Identify which cell holds the provided text, then report its (x, y) central coordinate. 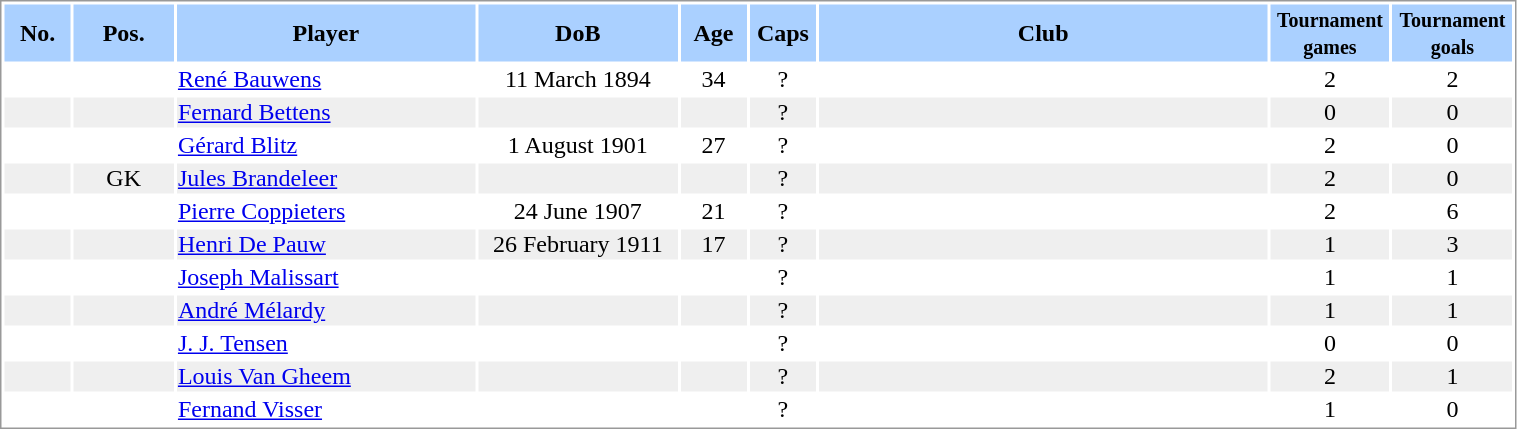
Gérard Blitz (326, 145)
Pierre Coppieters (326, 211)
Tournamentgames (1330, 32)
Player (326, 32)
René Bauwens (326, 79)
11 March 1894 (578, 79)
Fernand Visser (326, 409)
Caps (783, 32)
DoB (578, 32)
Age (713, 32)
Jules Brandeleer (326, 179)
J. J. Tensen (326, 343)
Tournamentgoals (1453, 32)
24 June 1907 (578, 211)
GK (124, 179)
3 (1453, 245)
34 (713, 79)
Pos. (124, 32)
Louis Van Gheem (326, 377)
No. (37, 32)
17 (713, 245)
Henri De Pauw (326, 245)
6 (1453, 211)
1 August 1901 (578, 145)
Club (1043, 32)
Joseph Malissart (326, 277)
26 February 1911 (578, 245)
27 (713, 145)
André Mélardy (326, 311)
21 (713, 211)
Fernard Bettens (326, 113)
